Scan for the cell matching the given text and deliver its (x, y) coordinate at center. 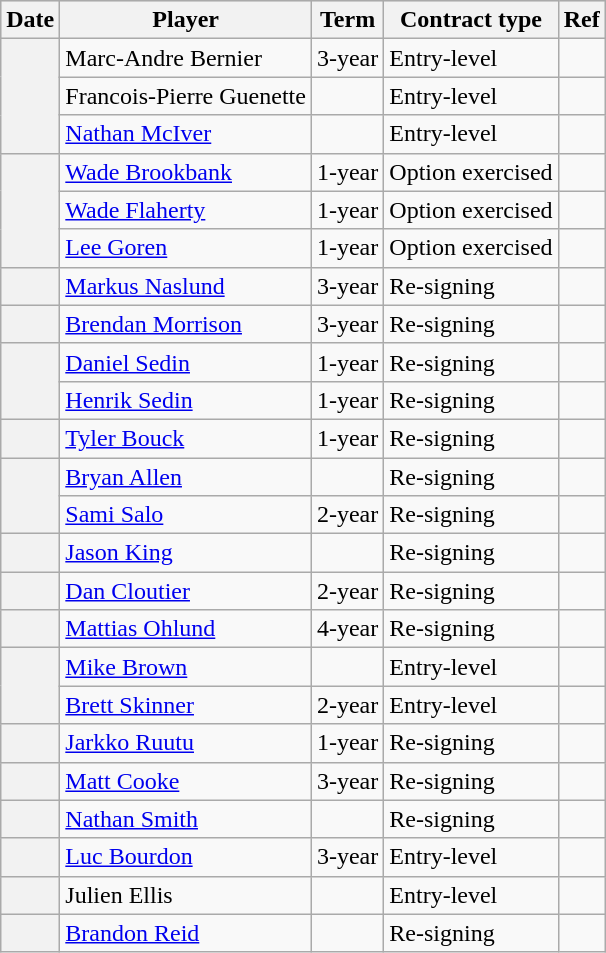
4-year (347, 629)
Sami Salo (186, 515)
Dan Cloutier (186, 591)
Luc Bourdon (186, 857)
Francois-Pierre Guenette (186, 96)
Ref (582, 20)
Mattias Ohlund (186, 629)
Jarkko Ruutu (186, 743)
Daniel Sedin (186, 362)
Nathan McIver (186, 134)
Jason King (186, 553)
Brett Skinner (186, 705)
Matt Cooke (186, 781)
Henrik Sedin (186, 400)
Nathan Smith (186, 819)
Brandon Reid (186, 933)
Bryan Allen (186, 477)
Markus Naslund (186, 286)
Marc-Andre Bernier (186, 58)
Wade Brookbank (186, 172)
Julien Ellis (186, 895)
Player (186, 20)
Tyler Bouck (186, 438)
Lee Goren (186, 248)
Date (30, 20)
Wade Flaherty (186, 210)
Contract type (471, 20)
Term (347, 20)
Mike Brown (186, 667)
Brendan Morrison (186, 324)
